Locate the cell with the specified text and output its [x, y] center coordinate. 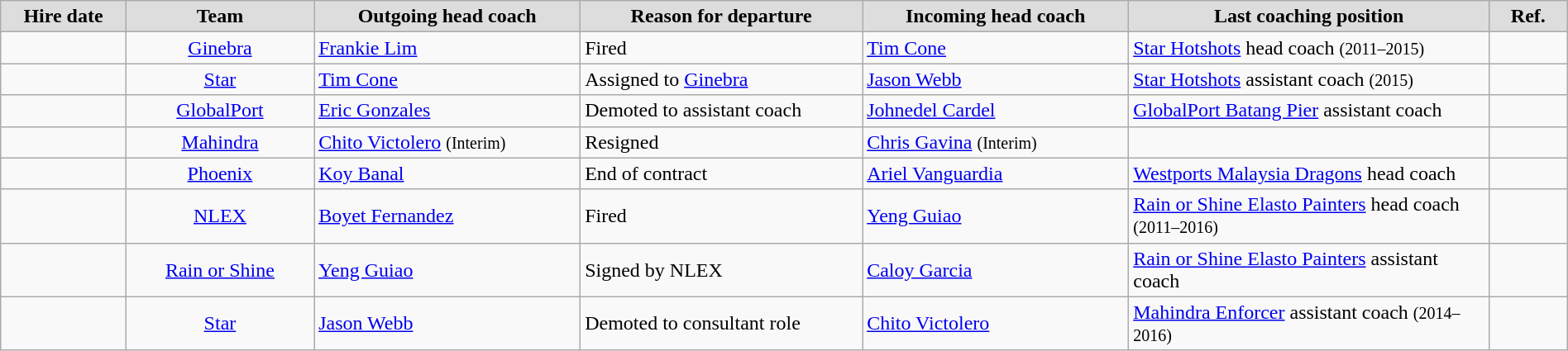
Chris Gavina (Interim) [996, 142]
Chito Victolero [996, 324]
Johnedel Cardel [996, 111]
Demoted to consultant role [721, 324]
Rain or Shine [220, 269]
Rain or Shine Elasto Painters head coach (2011–2016) [1309, 216]
Caloy Garcia [996, 269]
Outgoing head coach [447, 17]
End of contract [721, 173]
GlobalPort [220, 111]
Last coaching position [1309, 17]
Resigned [721, 142]
Hire date [64, 17]
GlobalPort Batang Pier assistant coach [1309, 111]
Mahindra [220, 142]
Star Hotshots assistant coach (2015) [1309, 79]
NLEX [220, 216]
Incoming head coach [996, 17]
Signed by NLEX [721, 269]
Star Hotshots head coach (2011–2015) [1309, 48]
Chito Victolero (Interim) [447, 142]
Frankie Lim [447, 48]
Ariel Vanguardia [996, 173]
Demoted to assistant coach [721, 111]
Assigned to Ginebra [721, 79]
Ref. [1528, 17]
Koy Banal [447, 173]
Team [220, 17]
Reason for departure [721, 17]
Boyet Fernandez [447, 216]
Rain or Shine Elasto Painters assistant coach [1309, 269]
Phoenix [220, 173]
Eric Gonzales [447, 111]
Mahindra Enforcer assistant coach (2014–2016) [1309, 324]
Ginebra [220, 48]
Westports Malaysia Dragons head coach [1309, 173]
